Detect which cell encompasses the target text, then output its [X, Y] center coordinate. 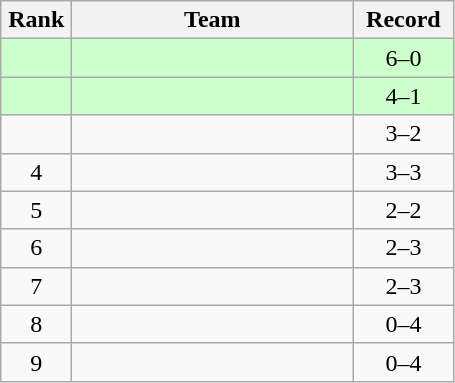
2–2 [404, 210]
Rank [36, 20]
5 [36, 210]
4–1 [404, 96]
3–2 [404, 134]
6 [36, 248]
4 [36, 172]
Record [404, 20]
9 [36, 362]
8 [36, 324]
Team [212, 20]
3–3 [404, 172]
7 [36, 286]
6–0 [404, 58]
